Pinpoint the cell where the given text exists, returning its [X, Y] midpoint coordinate. 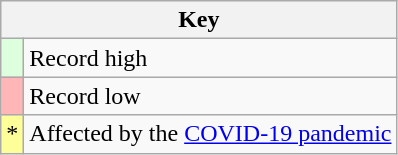
Record low [210, 96]
Record high [210, 58]
* [12, 134]
Affected by the COVID-19 pandemic [210, 134]
Key [199, 20]
